Pinpoint the cell where the given text exists, returning its (X, Y) midpoint coordinate. 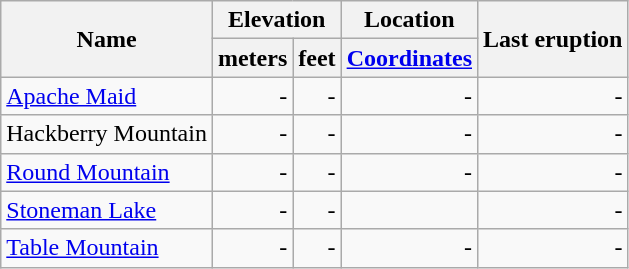
Stoneman Lake (107, 210)
Apache Maid (107, 96)
feet (317, 58)
Coordinates (409, 58)
Name (107, 39)
meters (252, 58)
Hackberry Mountain (107, 134)
Elevation (276, 20)
Table Mountain (107, 248)
Location (409, 20)
Round Mountain (107, 172)
Last eruption (553, 39)
